Output the [x, y] coordinate of the center of the cell containing the given text.  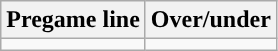
Pregame line [74, 20]
Over/under [210, 20]
